Determine the (x, y) coordinate at the center of the cell enclosing the given text.  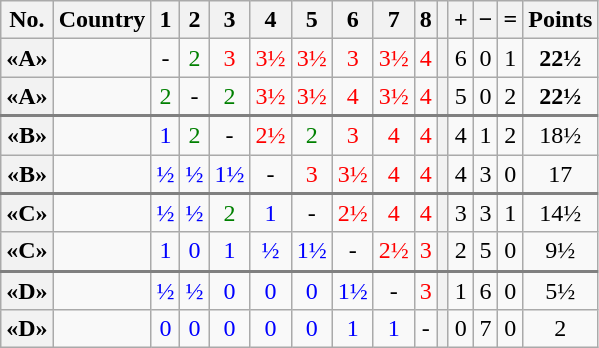
9½ (560, 252)
17 (560, 174)
Points (560, 20)
8 (426, 20)
14½ (560, 212)
Country (102, 20)
= (510, 20)
No. (27, 20)
5½ (560, 290)
18½ (560, 136)
+ (460, 20)
− (486, 20)
